For the text-containing cell, return its midpoint in [x, y] coordinate format. 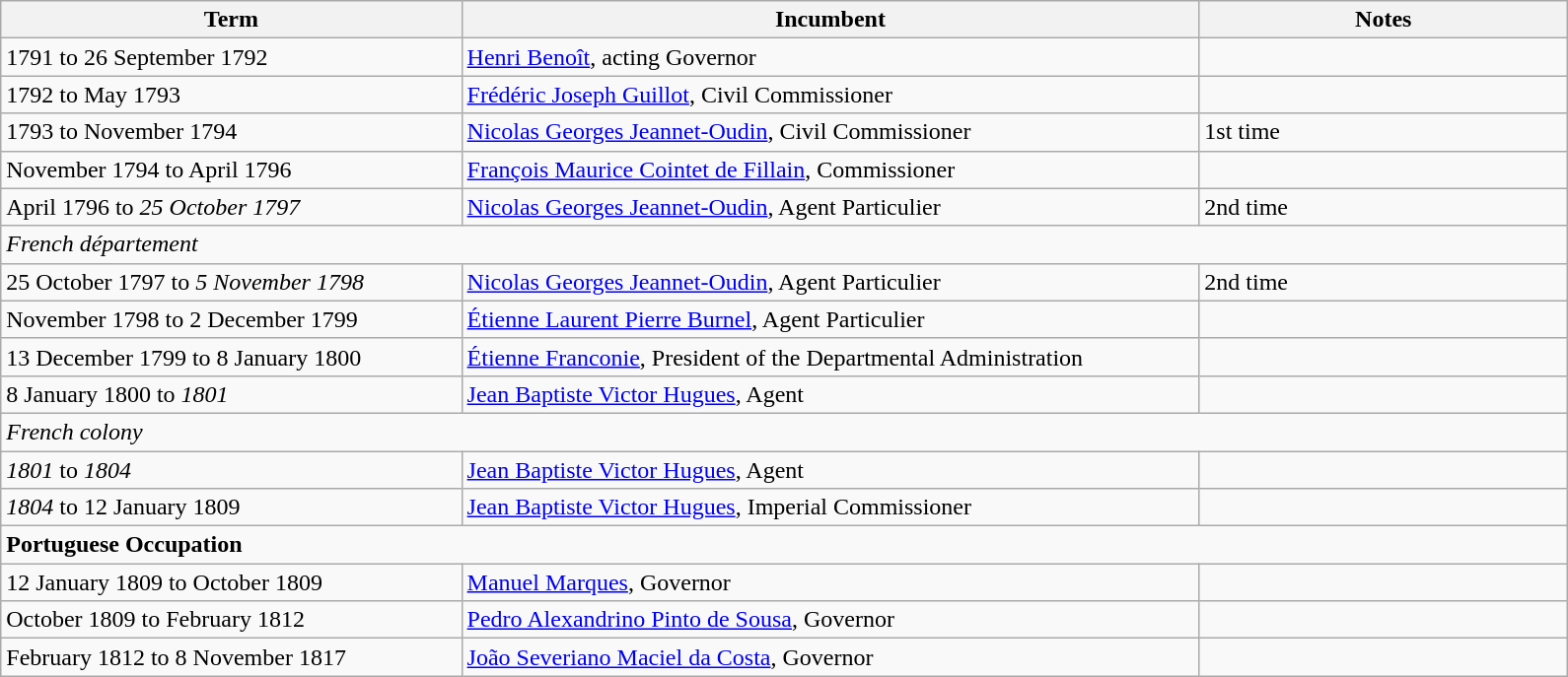
Jean Baptiste Victor Hugues, Imperial Commissioner [830, 508]
February 1812 to 8 November 1817 [231, 657]
François Maurice Cointet de Fillain, Commissioner [830, 169]
Étienne Laurent Pierre Burnel, Agent Particulier [830, 319]
November 1798 to 2 December 1799 [231, 319]
Term [231, 20]
1792 to May 1793 [231, 95]
French colony [785, 432]
October 1809 to February 1812 [231, 620]
Incumbent [830, 20]
November 1794 to April 1796 [231, 169]
1801 to 1804 [231, 470]
Pedro Alexandrino Pinto de Sousa, Governor [830, 620]
1st time [1384, 132]
1793 to November 1794 [231, 132]
13 December 1799 to 8 January 1800 [231, 357]
12 January 1809 to October 1809 [231, 582]
Frédéric Joseph Guillot, Civil Commissioner [830, 95]
Étienne Franconie, President of the Departmental Administration [830, 357]
25 October 1797 to 5 November 1798 [231, 282]
French département [785, 244]
Nicolas Georges Jeannet-Oudin, Civil Commissioner [830, 132]
Manuel Marques, Governor [830, 582]
Portuguese Occupation [785, 545]
1804 to 12 January 1809 [231, 508]
João Severiano Maciel da Costa, Governor [830, 657]
Henri Benoît, acting Governor [830, 57]
8 January 1800 to 1801 [231, 394]
Notes [1384, 20]
1791 to 26 September 1792 [231, 57]
April 1796 to 25 October 1797 [231, 207]
